Output the (X, Y) coordinate of the center of the cell containing the given text.  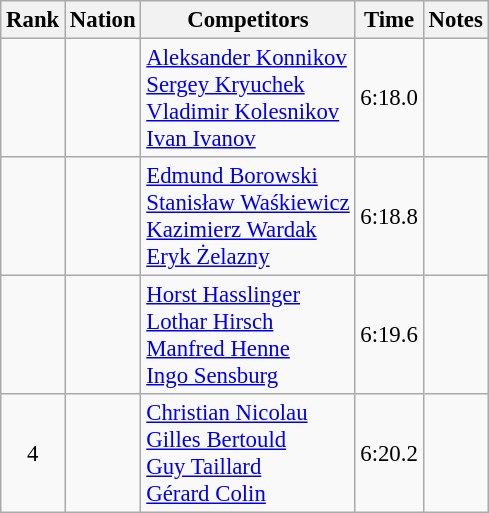
Christian NicolauGilles BertouldGuy TaillardGérard Colin (248, 454)
6:18.8 (389, 216)
Nation (103, 20)
Time (389, 20)
Aleksander KonnikovSergey KryuchekVladimir KolesnikovIvan Ivanov (248, 98)
Edmund BorowskiStanisław WaśkiewiczKazimierz WardakEryk Żelazny (248, 216)
6:19.6 (389, 336)
6:18.0 (389, 98)
Competitors (248, 20)
Rank (33, 20)
4 (33, 454)
Notes (456, 20)
6:20.2 (389, 454)
Horst HasslingerLothar HirschManfred HenneIngo Sensburg (248, 336)
